Search for the cell housing the specified text and yield its (X, Y) center coordinate. 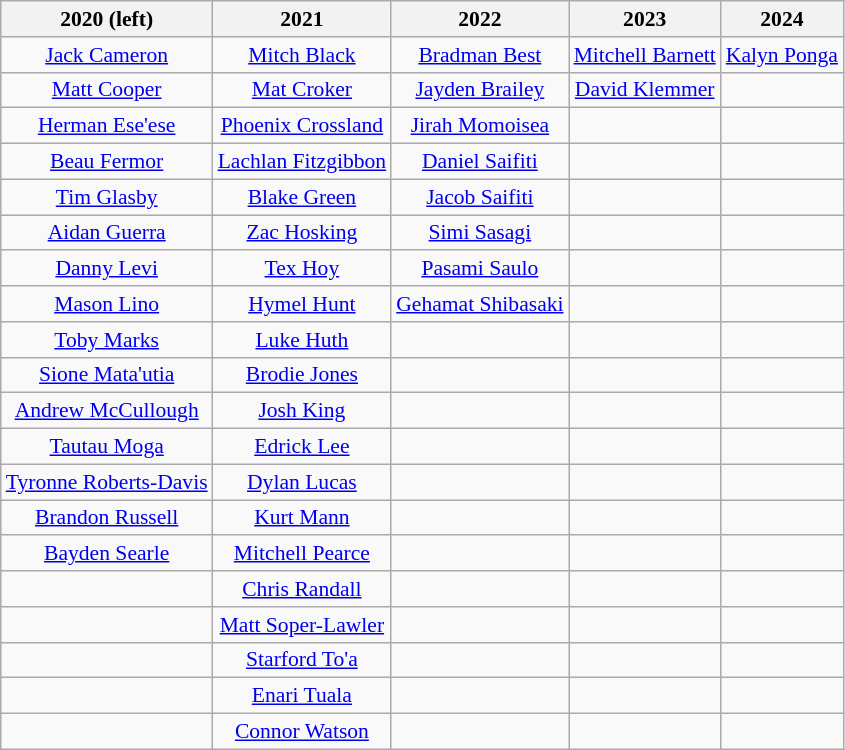
Chris Randall (302, 589)
Jack Cameron (107, 55)
Starford To'a (302, 660)
Jacob Saifiti (480, 197)
Blake Green (302, 197)
Beau Fermor (107, 162)
2021 (302, 19)
Lachlan Fitzgibbon (302, 162)
Jayden Brailey (480, 90)
Luke Huth (302, 340)
Brandon Russell (107, 518)
Aidan Guerra (107, 233)
Tex Hoy (302, 269)
Andrew McCullough (107, 411)
Zac Hosking (302, 233)
Tyronne Roberts-Davis (107, 482)
Sione Mata'utia (107, 375)
2023 (645, 19)
Edrick Lee (302, 447)
Mitch Black (302, 55)
Hymel Hunt (302, 304)
Josh King (302, 411)
Connor Watson (302, 732)
Matt Soper-Lawler (302, 625)
Tautau Moga (107, 447)
Phoenix Crossland (302, 126)
Herman Ese'ese (107, 126)
Gehamat Shibasaki (480, 304)
Simi Sasagi (480, 233)
Kurt Mann (302, 518)
Daniel Saifiti (480, 162)
Dylan Lucas (302, 482)
Danny Levi (107, 269)
Mason Lino (107, 304)
Brodie Jones (302, 375)
2024 (782, 19)
Mat Croker (302, 90)
Kalyn Ponga (782, 55)
Jirah Momoisea (480, 126)
Matt Cooper (107, 90)
Enari Tuala (302, 696)
2022 (480, 19)
Tim Glasby (107, 197)
Bradman Best (480, 55)
Mitchell Pearce (302, 554)
2020 (left) (107, 19)
Mitchell Barnett (645, 55)
Pasami Saulo (480, 269)
Bayden Searle (107, 554)
David Klemmer (645, 90)
Toby Marks (107, 340)
